Search for the cell housing the specified text and yield its [X, Y] center coordinate. 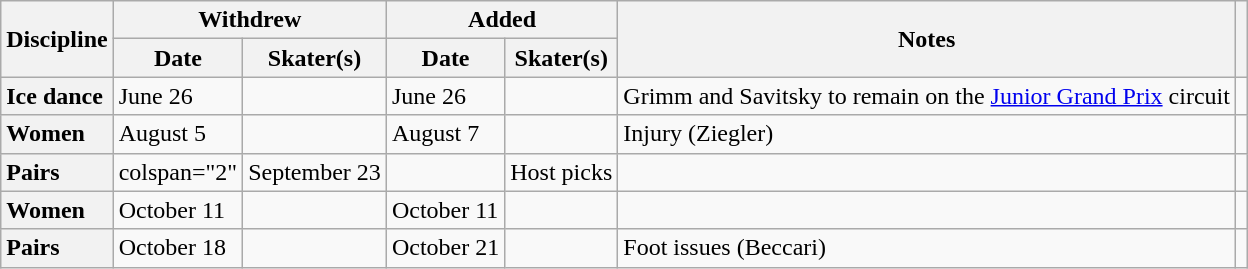
Ice dance [57, 96]
October 18 [178, 248]
Foot issues (Beccari) [927, 248]
Injury (Ziegler) [927, 134]
Host picks [562, 172]
Withdrew [250, 20]
colspan="2" [178, 172]
Discipline [57, 39]
August 7 [445, 134]
Grimm and Savitsky to remain on the Junior Grand Prix circuit [927, 96]
Added [502, 20]
October 21 [445, 248]
Notes [927, 39]
August 5 [178, 134]
September 23 [315, 172]
